Determine the [X, Y] coordinate at the center of the cell enclosing the given text.  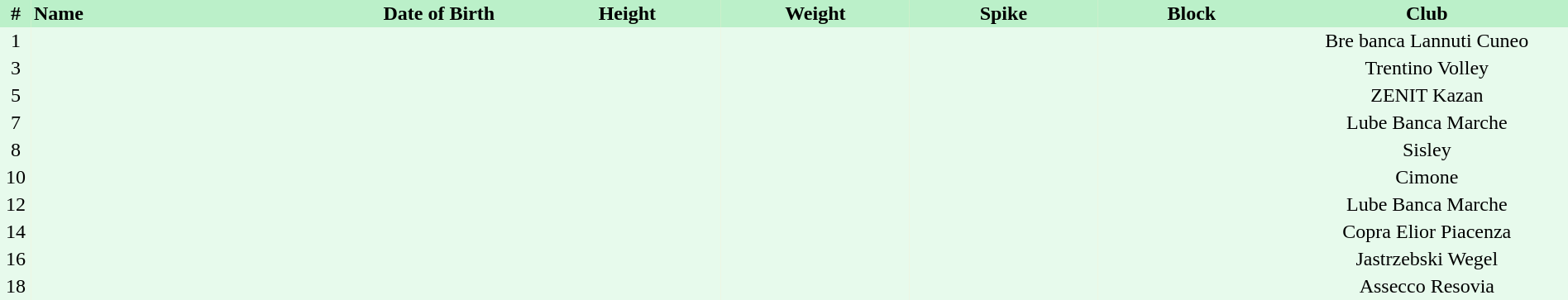
Bre banca Lannuti Cuneo [1427, 41]
7 [16, 122]
14 [16, 231]
ZENIT Kazan [1427, 96]
Assecco Resovia [1427, 286]
Block [1192, 13]
1 [16, 41]
8 [16, 150]
Spike [1004, 13]
3 [16, 68]
Club [1427, 13]
Date of Birth [439, 13]
Sisley [1427, 150]
Cimone [1427, 177]
Copra Elior Piacenza [1427, 231]
Height [628, 13]
Name [189, 13]
18 [16, 286]
# [16, 13]
5 [16, 96]
Weight [815, 13]
16 [16, 260]
10 [16, 177]
12 [16, 205]
Trentino Volley [1427, 68]
Jastrzebski Wegel [1427, 260]
